Provide the (X, Y) coordinate of the cell's center where the given text is located.  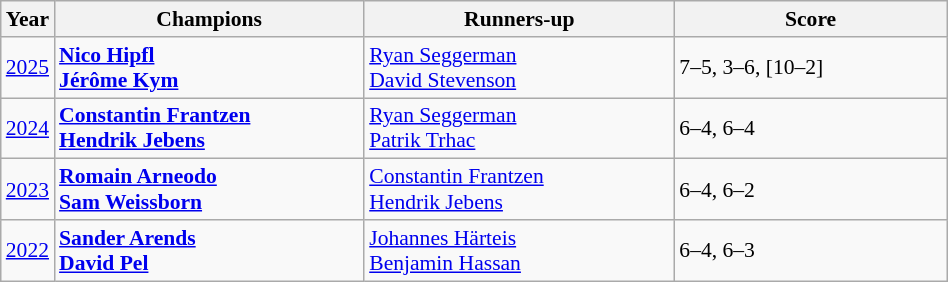
2023 (28, 190)
Year (28, 19)
2025 (28, 68)
2022 (28, 250)
Runners-up (519, 19)
6–4, 6–2 (810, 190)
Ryan Seggerman Patrik Trhac (519, 128)
Score (810, 19)
Romain Arneodo Sam Weissborn (209, 190)
Sander Arends David Pel (209, 250)
Ryan Seggerman David Stevenson (519, 68)
6–4, 6–4 (810, 128)
Champions (209, 19)
Nico Hipfl Jérôme Kym (209, 68)
6–4, 6–3 (810, 250)
Johannes Härteis Benjamin Hassan (519, 250)
7–5, 3–6, [10–2] (810, 68)
2024 (28, 128)
